Extract the (x, y) coordinate from the center of the cell holding the provided text.  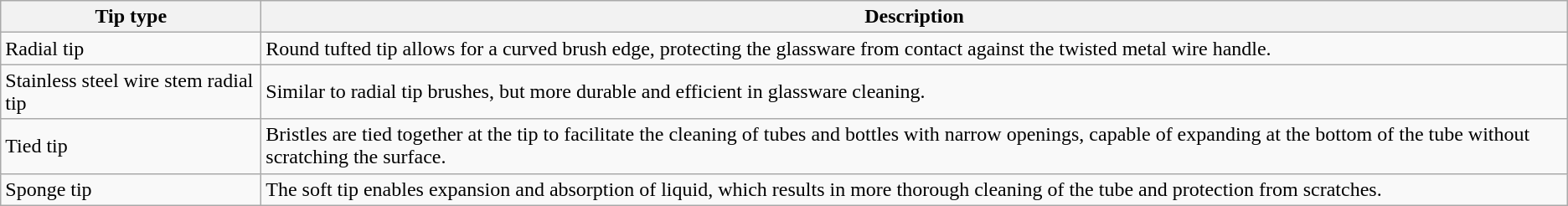
The soft tip enables expansion and absorption of liquid, which results in more thorough cleaning of the tube and protection from scratches. (915, 189)
Description (915, 17)
Sponge tip (131, 189)
Tip type (131, 17)
Round tufted tip allows for a curved brush edge, protecting the glassware from contact against the twisted metal wire handle. (915, 49)
Radial tip (131, 49)
Tied tip (131, 146)
Stainless steel wire stem radial tip (131, 92)
Similar to radial tip brushes, but more durable and efficient in glassware cleaning. (915, 92)
